Detect which cell encompasses the target text, then output its [X, Y] center coordinate. 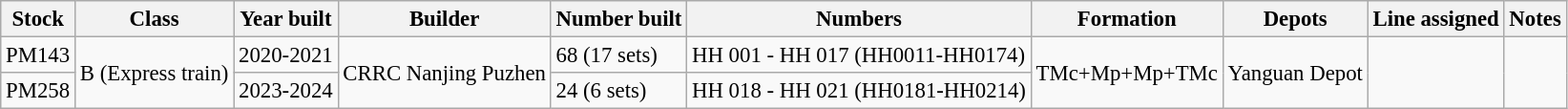
Number built [618, 19]
Stock [38, 19]
2023-2024 [286, 91]
Formation [1126, 19]
PM143 [38, 55]
HH 001 - HH 017 (HH0011-HH0174) [859, 55]
Builder [445, 19]
Line assigned [1435, 19]
HH 018 - HH 021 (HH0181-HH0214) [859, 91]
Numbers [859, 19]
Class [154, 19]
Year built [286, 19]
TMc+Mp+Mp+TMc [1126, 73]
Notes [1535, 19]
Yanguan Depot [1295, 73]
24 (6 sets) [618, 91]
68 (17 sets) [618, 55]
PM258 [38, 91]
Depots [1295, 19]
CRRC Nanjing Puzhen [445, 73]
2020-2021 [286, 55]
B (Express train) [154, 73]
